Identify which cell holds the provided text, then report its [X, Y] central coordinate. 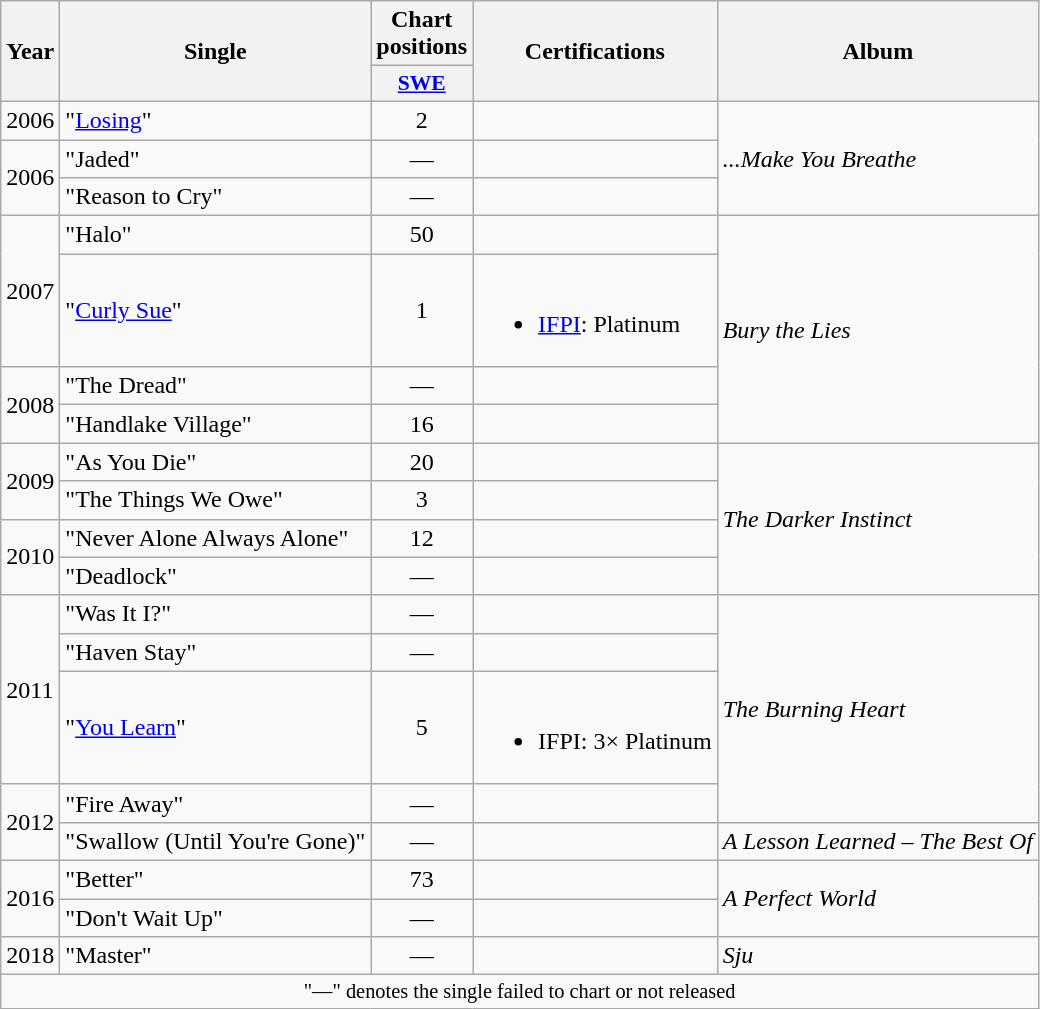
2008 [30, 405]
"Never Alone Always Alone" [216, 538]
IFPI: Platinum [596, 310]
A Perfect World [878, 898]
SWE [422, 84]
"Losing" [216, 120]
Chart positions [422, 34]
Single [216, 52]
73 [422, 879]
2016 [30, 898]
3 [422, 500]
5 [422, 728]
"As You Die" [216, 462]
16 [422, 424]
"Halo" [216, 235]
2012 [30, 822]
"Haven Stay" [216, 652]
"Was It I?" [216, 614]
"Better" [216, 879]
"Deadlock" [216, 576]
"You Learn" [216, 728]
12 [422, 538]
"Handlake Village" [216, 424]
Year [30, 52]
"The Dread" [216, 386]
"Don't Wait Up" [216, 917]
A Lesson Learned – The Best Of [878, 841]
"Fire Away" [216, 803]
Album [878, 52]
2018 [30, 956]
1 [422, 310]
The Darker Instinct [878, 519]
Certifications [596, 52]
20 [422, 462]
2009 [30, 481]
"Swallow (Until You're Gone)" [216, 841]
50 [422, 235]
"Master" [216, 956]
Bury the Lies [878, 330]
"—" denotes the single failed to chart or not released [520, 992]
Sju [878, 956]
...Make You Breathe [878, 158]
"Curly Sue" [216, 310]
"Reason to Cry" [216, 197]
The Burning Heart [878, 708]
IFPI: 3× Platinum [596, 728]
2 [422, 120]
2007 [30, 292]
"The Things We Owe" [216, 500]
2011 [30, 690]
"Jaded" [216, 159]
2010 [30, 557]
